From the cell containing the given text, extract its center point as [X, Y] coordinate. 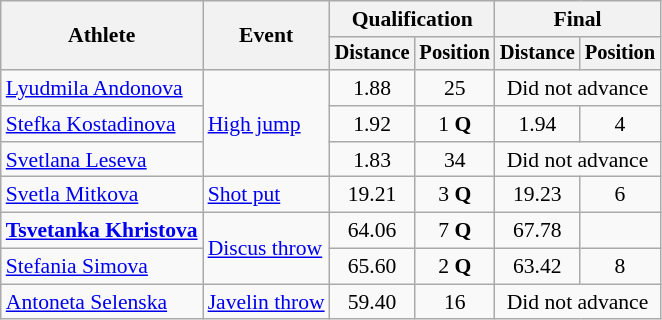
63.42 [538, 267]
65.60 [372, 267]
Tsvetanka Khristova [102, 231]
1.92 [372, 124]
Antoneta Selenska [102, 302]
67.78 [538, 231]
7 Q [455, 231]
4 [620, 124]
3 Q [455, 195]
Stefka Kostadinova [102, 124]
Athlete [102, 36]
High jump [266, 124]
1.88 [372, 88]
59.40 [372, 302]
64.06 [372, 231]
Javelin throw [266, 302]
1 Q [455, 124]
19.21 [372, 195]
34 [455, 160]
2 Q [455, 267]
Stefania Simova [102, 267]
Qualification [412, 19]
Discus throw [266, 248]
Final [578, 19]
25 [455, 88]
Svetlana Leseva [102, 160]
16 [455, 302]
Svetla Mitkova [102, 195]
Shot put [266, 195]
8 [620, 267]
6 [620, 195]
19.23 [538, 195]
1.83 [372, 160]
Event [266, 36]
1.94 [538, 124]
Lyudmila Andonova [102, 88]
